Output the (x, y) coordinate of the center of the cell containing the given text.  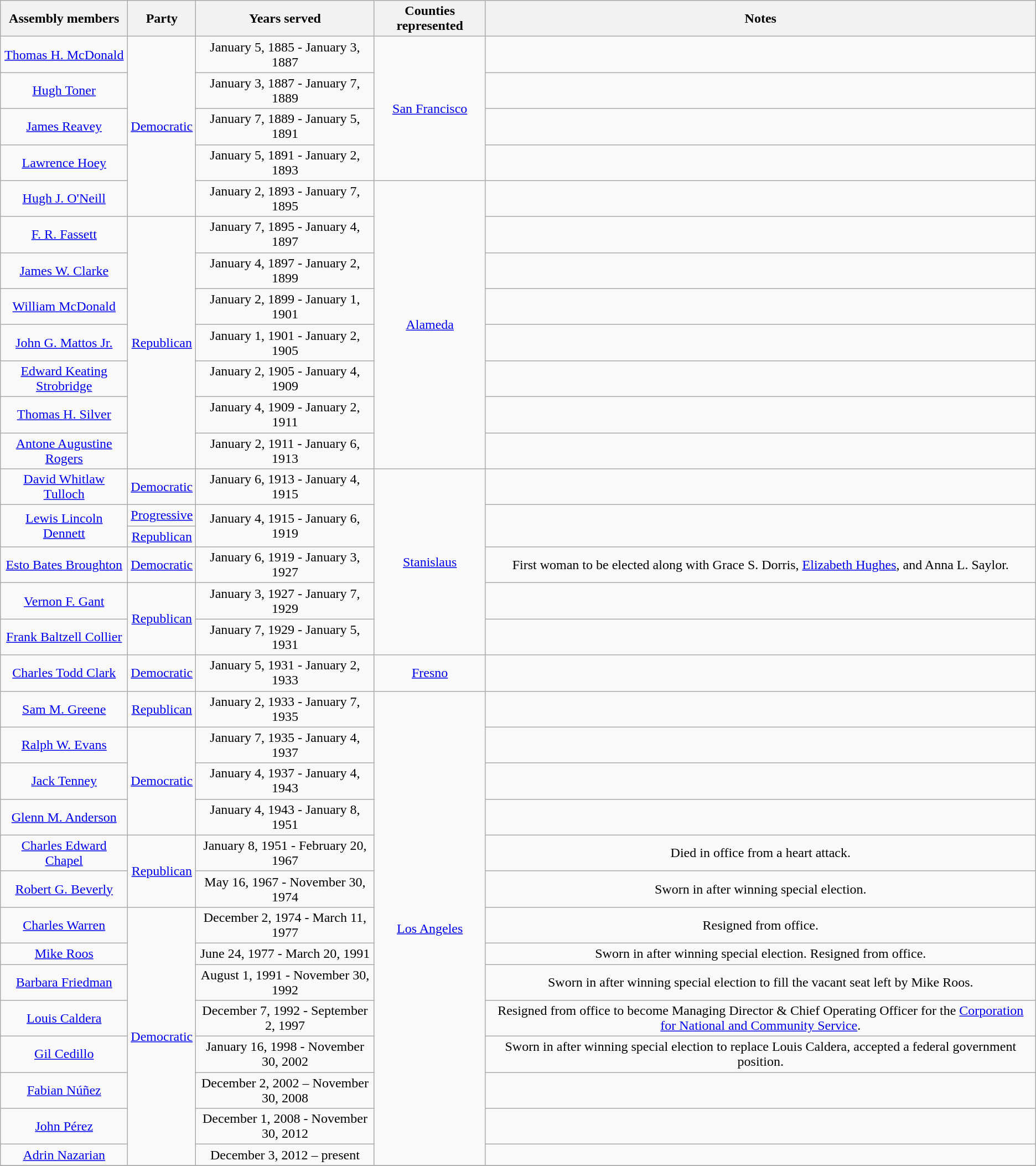
Robert G. Beverly (64, 889)
Fresno (429, 673)
January 5, 1885 - January 3, 1887 (285, 54)
Progressive (162, 515)
F. R. Fassett (64, 235)
January 2, 1933 - January 7, 1935 (285, 709)
January 3, 1927 - January 7, 1929 (285, 601)
January 6, 1913 - January 4, 1915 (285, 487)
Died in office from a heart attack. (760, 853)
Antone Augustine Rogers (64, 451)
December 7, 1992 - September 2, 1997 (285, 1019)
January 5, 1931 - January 2, 1933 (285, 673)
Jack Tenney (64, 781)
Hugh J. O'Neill (64, 198)
First woman to be elected along with Grace S. Dorris, Elizabeth Hughes, and Anna L. Saylor. (760, 565)
January 7, 1935 - January 4, 1937 (285, 745)
Sworn in after winning special election. (760, 889)
Esto Bates Broughton (64, 565)
December 1, 2008 - November 30, 2012 (285, 1126)
January 2, 1911 - January 6, 1913 (285, 451)
Thomas H. McDonald (64, 54)
January 8, 1951 - February 20, 1967 (285, 853)
San Francisco (429, 109)
Resigned from office to become Managing Director & Chief Operating Officer for the Corporation for National and Community Service. (760, 1019)
Lewis Lincoln Dennett (64, 526)
Ralph W. Evans (64, 745)
Sworn in after winning special election. Resigned from office. (760, 953)
January 4, 1943 - January 8, 1951 (285, 817)
January 7, 1929 - January 5, 1931 (285, 637)
May 16, 1967 - November 30, 1974 (285, 889)
Years served (285, 19)
Charles Warren (64, 925)
January 7, 1895 - January 4, 1897 (285, 235)
December 2, 1974 - March 11, 1977 (285, 925)
Los Angeles (429, 928)
James W. Clarke (64, 270)
January 3, 1887 - January 7, 1889 (285, 91)
Frank Baltzell Collier (64, 637)
Charles Todd Clark (64, 673)
Sam M. Greene (64, 709)
Alameda (429, 324)
Resigned from office. (760, 925)
Sworn in after winning special election to fill the vacant seat left by Mike Roos. (760, 982)
June 24, 1977 - March 20, 1991 (285, 953)
January 4, 1909 - January 2, 1911 (285, 414)
Counties represented (429, 19)
Notes (760, 19)
Assembly members (64, 19)
January 4, 1937 - January 4, 1943 (285, 781)
Adrin Nazarian (64, 1155)
James Reavey (64, 126)
Party (162, 19)
Stanislaus (429, 562)
Mike Roos (64, 953)
January 16, 1998 - November 30, 2002 (285, 1054)
David Whitlaw Tulloch (64, 487)
Barbara Friedman (64, 982)
Vernon F. Gant (64, 601)
Gil Cedillo (64, 1054)
Charles Edward Chapel (64, 853)
Glenn M. Anderson (64, 817)
January 1, 1901 - January 2, 1905 (285, 342)
January 2, 1905 - January 4, 1909 (285, 379)
Thomas H. Silver (64, 414)
January 2, 1899 - January 1, 1901 (285, 307)
Fabian Núñez (64, 1091)
January 2, 1893 - January 7, 1895 (285, 198)
Lawrence Hoey (64, 163)
December 2, 2002 – November 30, 2008 (285, 1091)
William McDonald (64, 307)
December 3, 2012 – present (285, 1155)
Edward Keating Strobridge (64, 379)
January 4, 1915 - January 6, 1919 (285, 526)
Sworn in after winning special election to replace Louis Caldera, accepted a federal government position. (760, 1054)
August 1, 1991 - November 30, 1992 (285, 982)
January 7, 1889 - January 5, 1891 (285, 126)
John Pérez (64, 1126)
January 5, 1891 - January 2, 1893 (285, 163)
Louis Caldera (64, 1019)
January 6, 1919 - January 3, 1927 (285, 565)
Hugh Toner (64, 91)
January 4, 1897 - January 2, 1899 (285, 270)
John G. Mattos Jr. (64, 342)
